Scan for the cell matching the given text and deliver its [x, y] coordinate at center. 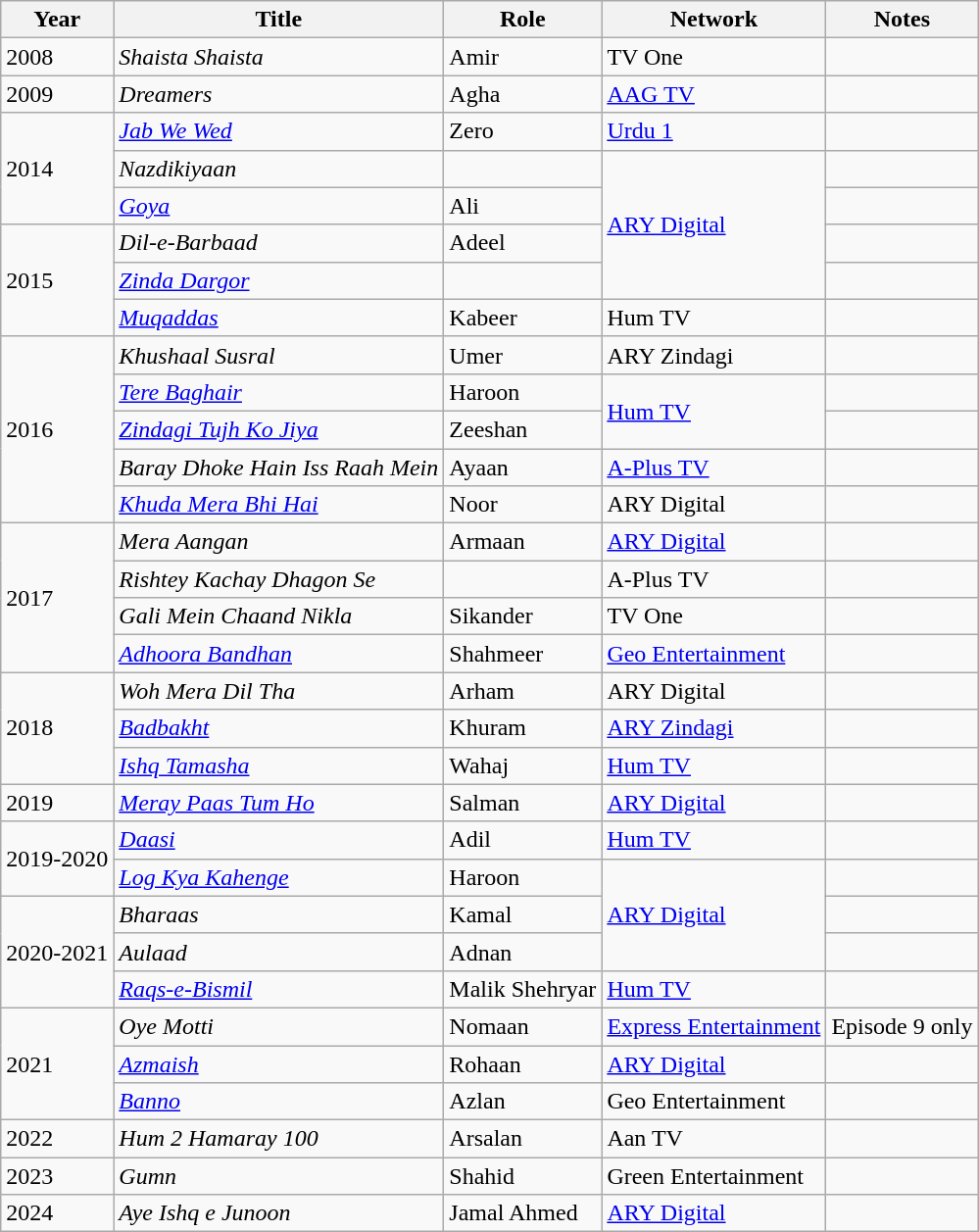
Rohaan [523, 1063]
Shaista Shaista [278, 57]
Gumn [278, 1176]
2019 [57, 803]
Aan TV [713, 1139]
Azmaish [278, 1063]
Rishtey Kachay Dhagon Se [278, 579]
2020-2021 [57, 952]
Woh Mera Dil Tha [278, 691]
Ishq Tamasha [278, 765]
Meray Paas Tum Ho [278, 803]
Adil [523, 840]
Umer [523, 355]
Hum 2 Hamaray 100 [278, 1139]
Notes [902, 20]
Kamal [523, 914]
Adhoora Bandhan [278, 654]
Aye Ishq e Junoon [278, 1213]
Jab We Wed [278, 131]
Network [713, 20]
Raqs-e-Bismil [278, 989]
Salman [523, 803]
Kabeer [523, 318]
2022 [57, 1139]
Mera Aangan [278, 542]
Zeeshan [523, 429]
Urdu 1 [713, 131]
Amir [523, 57]
Noor [523, 505]
Khuda Mera Bhi Hai [278, 505]
Azlan [523, 1102]
Log Kya Kahenge [278, 877]
2015 [57, 280]
Express Entertainment [713, 1026]
Goya [278, 206]
Oye Motti [278, 1026]
Jamal Ahmed [523, 1213]
2016 [57, 429]
2023 [57, 1176]
Banno [278, 1102]
Khushaal Susral [278, 355]
Dil-e-Barbaad [278, 243]
Wahaj [523, 765]
2017 [57, 598]
Gali Mein Chaand Nikla [278, 616]
Dreamers [278, 94]
Adnan [523, 952]
Zero [523, 131]
Malik Shehryar [523, 989]
Zinda Dargor [278, 280]
Adeel [523, 243]
Nomaan [523, 1026]
Nazdikiyaan [278, 169]
Sikander [523, 616]
AAG TV [713, 94]
Badbakht [278, 728]
Shahid [523, 1176]
Ayaan [523, 468]
Role [523, 20]
Bharaas [278, 914]
2021 [57, 1063]
Arham [523, 691]
Baray Dhoke Hain Iss Raah Mein [278, 468]
Ali [523, 206]
2019-2020 [57, 859]
Title [278, 20]
Green Entertainment [713, 1176]
2014 [57, 169]
Khuram [523, 728]
Armaan [523, 542]
Tere Baghair [278, 392]
Daasi [278, 840]
Zindagi Tujh Ko Jiya [278, 429]
2018 [57, 728]
2024 [57, 1213]
2008 [57, 57]
Arsalan [523, 1139]
Year [57, 20]
Agha [523, 94]
Muqaddas [278, 318]
Aulaad [278, 952]
Episode 9 only [902, 1026]
2009 [57, 94]
Shahmeer [523, 654]
